Scan for the cell matching the given text and deliver its [x, y] coordinate at center. 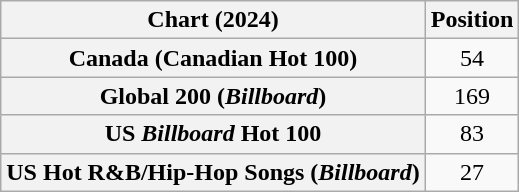
169 [472, 96]
Chart (2024) [213, 20]
83 [472, 134]
US Hot R&B/Hip-Hop Songs (Billboard) [213, 172]
54 [472, 58]
Global 200 (Billboard) [213, 96]
Position [472, 20]
US Billboard Hot 100 [213, 134]
Canada (Canadian Hot 100) [213, 58]
27 [472, 172]
